Pinpoint the cell where the given text exists, returning its (X, Y) midpoint coordinate. 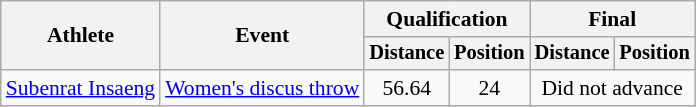
Subenrat Insaeng (80, 88)
Did not advance (612, 88)
Athlete (80, 36)
56.64 (406, 88)
24 (489, 88)
Final (612, 19)
Women's discus throw (262, 88)
Event (262, 36)
Qualification (446, 19)
